For the text-containing cell, return its midpoint in [X, Y] coordinate format. 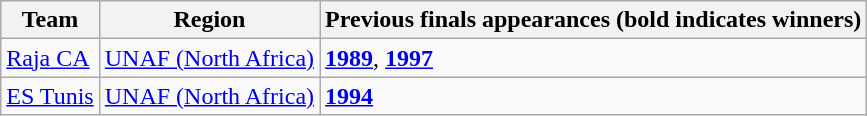
1994 [594, 96]
Region [209, 20]
Team [50, 20]
ES Tunis [50, 96]
Raja CA [50, 58]
1989, 1997 [594, 58]
Previous finals appearances (bold indicates winners) [594, 20]
